Determine the (x, y) coordinate at the center of the cell enclosing the given text.  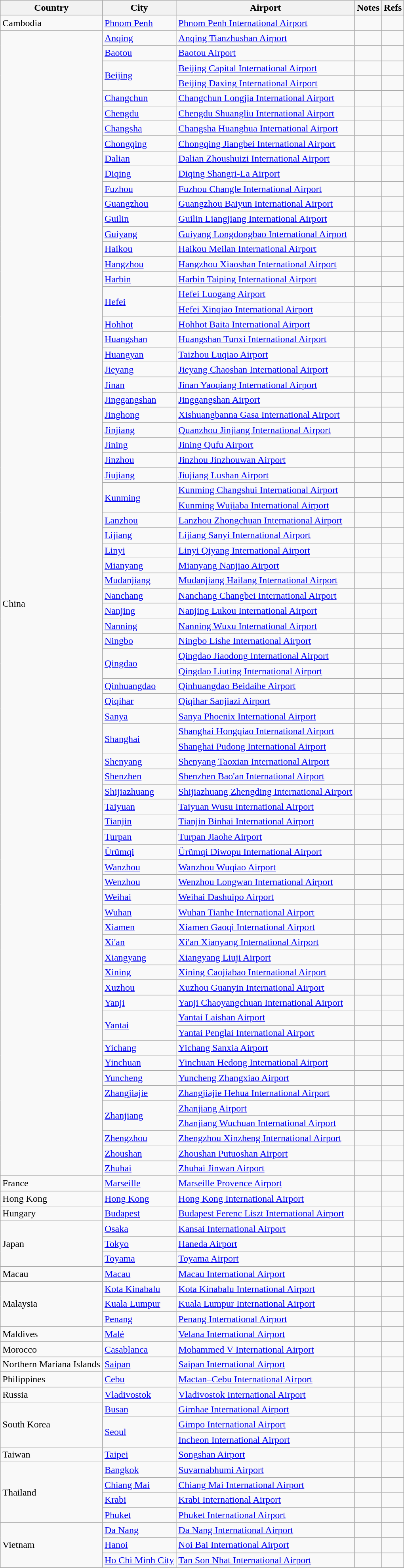
Saipan (139, 1364)
Vietnam (51, 1545)
Hefei Xinqiao International Airport (265, 309)
Kuala Lumpur International Airport (265, 1304)
Qinhuangdao Beidaihe Airport (265, 686)
Changchun (139, 98)
Chongqing (139, 143)
Shenyang Taoxian International Airport (265, 761)
Philippines (51, 1379)
Bangkok (139, 1470)
Malaysia (51, 1304)
City (139, 8)
Diqing (139, 173)
Phuket (139, 1515)
Jinzhou Jinzhouwan Airport (265, 460)
Xuzhou Guanyin International Airport (265, 988)
Gimpo International Airport (265, 1425)
Changsha (139, 128)
Zhengzhou (139, 1138)
Shanghai (139, 739)
Taizhou Luqiao Airport (265, 354)
Yinchuan Hedong International Airport (265, 1063)
Jiujiang Lushan Airport (265, 475)
Malé (139, 1334)
Xining Caojiabao International Airport (265, 972)
Hefei Luogang Airport (265, 294)
Xiamen (139, 927)
Kunming Wujiaba International Airport (265, 505)
Refs (393, 8)
Nanjing (139, 611)
Guiyang (139, 234)
Huangshan (139, 339)
Lijiang (139, 535)
Shanghai Hongqiao International Airport (265, 731)
Mudanjiang Hailang International Airport (265, 580)
Suvarnabhumi Airport (265, 1470)
Kota Kinabalu International Airport (265, 1289)
Mianyang Nanjiao Airport (265, 565)
Jinzhou (139, 460)
Jinjiang (139, 430)
Hangzhou (139, 264)
Hangzhou Xiaoshan International Airport (265, 264)
Morocco (51, 1349)
Thailand (51, 1492)
Gimhae International Airport (265, 1410)
Huangshan Tunxi International Airport (265, 339)
Guangzhou Baiyun International Airport (265, 204)
Jinghong (139, 415)
Harbin (139, 279)
Jinan Yaoqiang International Airport (265, 384)
Ningbo (139, 641)
Jieyang (139, 369)
Jining (139, 445)
Baotou Airport (265, 53)
Krabi International Airport (265, 1500)
Wuhan Tianhe International Airport (265, 912)
Yanji Chaoyangchuan International Airport (265, 1003)
Zhuhai Jinwan Airport (265, 1168)
Weihai Dashuipo Airport (265, 897)
Jiujiang (139, 475)
Xiamen Gaoqi International Airport (265, 927)
Shijiazhuang (139, 792)
Guiyang Longdongbao International Airport (265, 234)
Zhoushan (139, 1153)
Busan (139, 1410)
Casablanca (139, 1349)
Phuket International Airport (265, 1515)
Songshan Airport (265, 1455)
Zhengzhou Xinzheng International Airport (265, 1138)
Toyama Airport (265, 1259)
Budapest (139, 1214)
Hefei (139, 302)
Jinggangshan (139, 400)
Yuncheng Zhangxiao Airport (265, 1078)
Yantai Laishan Airport (265, 1018)
Zhanjiang (139, 1115)
Penang International Airport (265, 1319)
Sanya Phoenix International Airport (265, 716)
Nanchang Changbei International Airport (265, 596)
Qingdao Jiaodong International Airport (265, 656)
Linyi (139, 550)
Tan Son Nhat International Airport (265, 1560)
Xishuangbanna Gasa International Airport (265, 415)
Yichang (139, 1048)
Fuzhou Changle International Airport (265, 189)
Turpan Jiaohe Airport (265, 837)
Saipan International Airport (265, 1364)
Northern Mariana Islands (51, 1364)
Notes (368, 8)
Xi'an (139, 942)
Lijiang Sanyi International Airport (265, 535)
Zhanjiang Wuchuan International Airport (265, 1123)
Xining (139, 972)
Anqing (139, 38)
Shijiazhuang Zhengding International Airport (265, 792)
Seoul (139, 1432)
Turpan (139, 837)
Taipei (139, 1455)
Harbin Taiping International Airport (265, 279)
Mudanjiang (139, 580)
Changchun Longjia International Airport (265, 98)
Zhangjiajie Hehua International Airport (265, 1093)
Qinhuangdao (139, 686)
Chongqing Jiangbei International Airport (265, 143)
Wuhan (139, 912)
Dalian (139, 158)
Kunming Changshui International Airport (265, 490)
Shenyang (139, 761)
Toyama (139, 1259)
Nanning Wuxu International Airport (265, 626)
Fuzhou (139, 189)
Shenzhen Bao'an International Airport (265, 776)
Ningbo Lishe International Airport (265, 641)
Diqing Shangri-La Airport (265, 173)
Qiqihar Sanjiazi Airport (265, 701)
Zhanjiang Airport (265, 1108)
Anqing Tianzhushan Airport (265, 38)
South Korea (51, 1425)
Guangzhou (139, 204)
Phnom Penh (139, 23)
Wanzhou Wuqiao Airport (265, 867)
Baotou (139, 53)
Jinggangshan Airport (265, 400)
Haikou (139, 249)
Macau International Airport (265, 1274)
Jieyang Chaoshan International Airport (265, 369)
Qingdao (139, 663)
Haneda Airport (265, 1244)
China (51, 603)
Kunming (139, 498)
Zhoushan Putuoshan Airport (265, 1153)
Zhuhai (139, 1168)
Russia (51, 1394)
Zhangjiajie (139, 1093)
Jinan (139, 384)
Chengdu Shuangliu International Airport (265, 113)
Chiang Mai International Airport (265, 1485)
Xi'an Xianyang International Airport (265, 942)
Huangyan (139, 354)
Xuzhou (139, 988)
Maldives (51, 1334)
Nanjing Lukou International Airport (265, 611)
Beijing Capital International Airport (265, 68)
Da Nang (139, 1530)
Yuncheng (139, 1078)
Budapest Ferenc Liszt International Airport (265, 1214)
Marseille Provence Airport (265, 1184)
Tokyo (139, 1244)
Linyi Qiyang International Airport (265, 550)
Yantai (139, 1025)
Krabi (139, 1500)
Hungary (51, 1214)
Yantai Penglai International Airport (265, 1033)
Cambodia (51, 23)
Ho Chi Minh City (139, 1560)
Changsha Huanghua International Airport (265, 128)
Weihai (139, 897)
Sanya (139, 716)
Wanzhou (139, 867)
Hohhot (139, 324)
Japan (51, 1244)
Ürümqi (139, 852)
Taiyuan Wusu International Airport (265, 807)
Guilin Liangjiang International Airport (265, 219)
Hanoi (139, 1545)
Velana International Airport (265, 1334)
Incheon International Airport (265, 1440)
Osaka (139, 1229)
Quanzhou Jinjiang International Airport (265, 430)
Wenzhou Longwan International Airport (265, 882)
Beijing Daxing International Airport (265, 83)
Vladivostok (139, 1394)
Taiwan (51, 1455)
Da Nang International Airport (265, 1530)
Jining Qufu Airport (265, 445)
Country (51, 8)
Xiangyang Liuji Airport (265, 957)
Phnom Penh International Airport (265, 23)
Kuala Lumpur (139, 1304)
Beijing (139, 76)
Mohammed V International Airport (265, 1349)
Xiangyang (139, 957)
Qingdao Liuting International Airport (265, 671)
France (51, 1184)
Shenzhen (139, 776)
Cebu (139, 1379)
Qiqihar (139, 701)
Haikou Meilan International Airport (265, 249)
Ürümqi Diwopu International Airport (265, 852)
Nanchang (139, 596)
Hong Kong International Airport (265, 1199)
Mianyang (139, 565)
Shanghai Pudong International Airport (265, 746)
Yinchuan (139, 1063)
Guilin (139, 219)
Dalian Zhoushuizi International Airport (265, 158)
Marseille (139, 1184)
Tianjin Binhai International Airport (265, 822)
Wenzhou (139, 882)
Yichang Sanxia Airport (265, 1048)
Mactan–Cebu International Airport (265, 1379)
Kota Kinabalu (139, 1289)
Lanzhou (139, 520)
Kansai International Airport (265, 1229)
Chengdu (139, 113)
Yanji (139, 1003)
Airport (265, 8)
Vladivostok International Airport (265, 1394)
Chiang Mai (139, 1485)
Nanning (139, 626)
Tianjin (139, 822)
Hohhot Baita International Airport (265, 324)
Penang (139, 1319)
Lanzhou Zhongchuan International Airport (265, 520)
Taiyuan (139, 807)
Noi Bai International Airport (265, 1545)
